Return [x, y] of the center of cell containing provided text 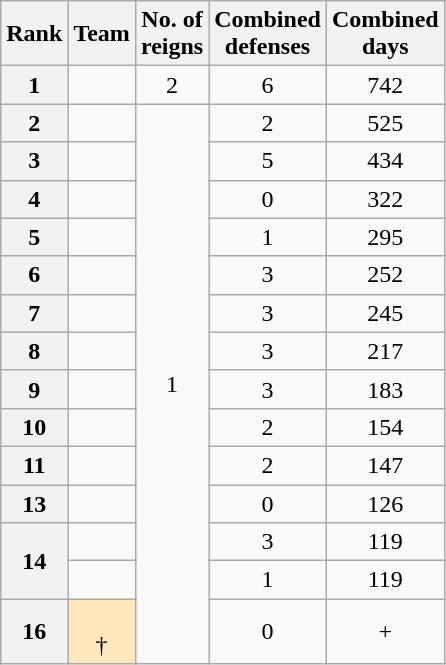
16 [34, 632]
4 [34, 199]
No. ofreigns [172, 34]
14 [34, 561]
Team [102, 34]
252 [385, 275]
+ [385, 632]
9 [34, 389]
8 [34, 351]
11 [34, 465]
126 [385, 503]
7 [34, 313]
147 [385, 465]
Combineddays [385, 34]
525 [385, 123]
295 [385, 237]
154 [385, 427]
13 [34, 503]
217 [385, 351]
10 [34, 427]
Combineddefenses [268, 34]
245 [385, 313]
Rank [34, 34]
322 [385, 199]
† [102, 632]
434 [385, 161]
183 [385, 389]
742 [385, 85]
